Capture the cell that displays the provided text and extract its [x, y] central coordinate. 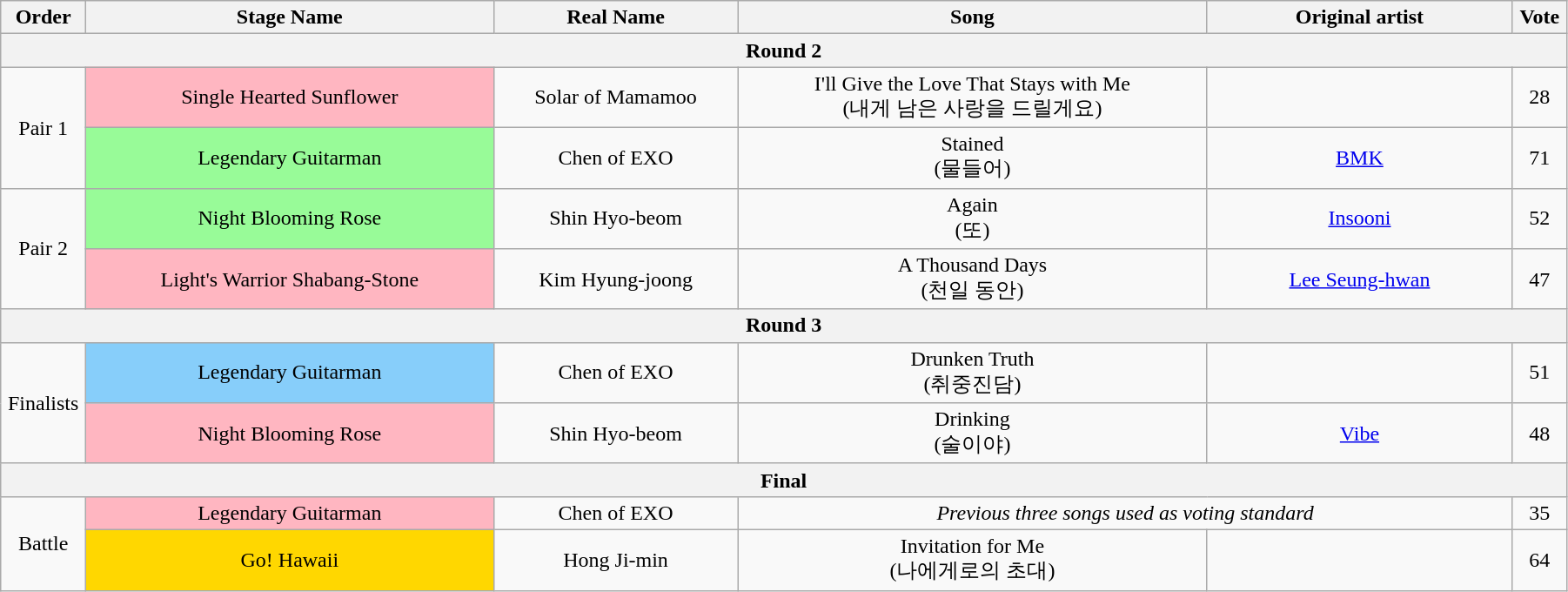
71 [1539, 158]
BMK [1359, 158]
Order [44, 17]
28 [1539, 98]
35 [1539, 513]
Kim Hyung-joong [616, 279]
Pair 2 [44, 249]
Song [973, 17]
52 [1539, 219]
Again(또) [973, 219]
47 [1539, 279]
Stage Name [290, 17]
Hong Ji-min [616, 560]
64 [1539, 560]
Round 3 [784, 326]
Solar of Mamamoo [616, 98]
Vote [1539, 17]
Insooni [1359, 219]
Finalists [44, 402]
Previous three songs used as voting standard [1125, 513]
Battle [44, 543]
51 [1539, 373]
Vibe [1359, 434]
I'll Give the Love That Stays with Me(내게 남은 사랑을 드릴게요) [973, 98]
Go! Hawaii [290, 560]
Lee Seung-hwan [1359, 279]
Final [784, 480]
Single Hearted Sunflower [290, 98]
Invitation for Me(나에게로의 초대) [973, 560]
Real Name [616, 17]
48 [1539, 434]
Light's Warrior Shabang-Stone [290, 279]
Drunken Truth(취중진담) [973, 373]
A Thousand Days(천일 동안) [973, 279]
Drinking(술이야) [973, 434]
Pair 1 [44, 127]
Round 2 [784, 50]
Stained(물들어) [973, 158]
Original artist [1359, 17]
